Determine the (x, y) coordinate at the center of the cell enclosing the given text.  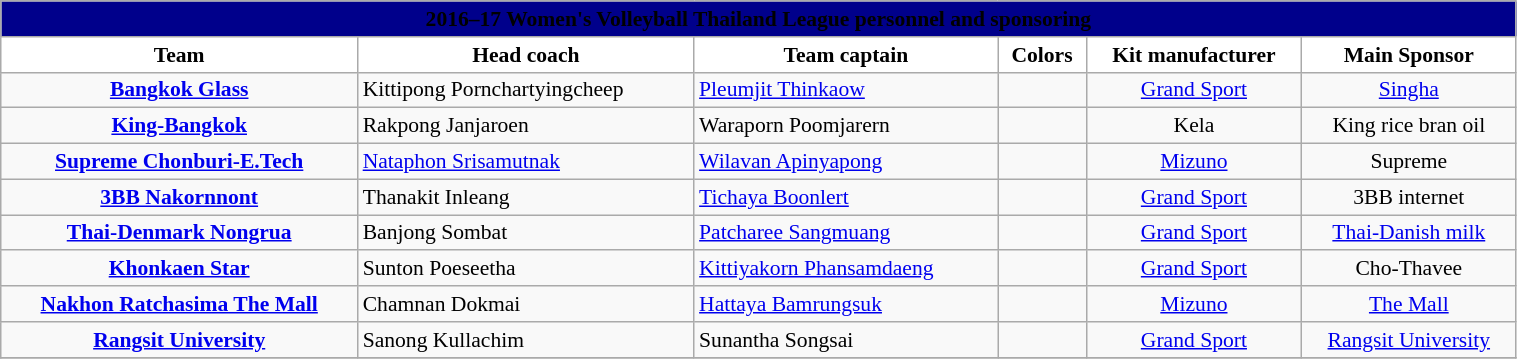
Team captain (846, 55)
Tichaya Boonlert (846, 197)
Banjong Sombat (526, 233)
Waraporn Poomjarern (846, 126)
Khonkaen Star (180, 269)
Bangkok Glass (180, 90)
Sunantha Songsai (846, 340)
Kittipong Pornchartyingcheep (526, 90)
Head coach (526, 55)
Colors (1042, 55)
Rakpong Janjaroen (526, 126)
Cho-Thavee (1409, 269)
Supreme Chonburi-E.Tech (180, 162)
Thanakit Inleang (526, 197)
Sunton Poeseetha (526, 269)
Wilavan Apinyapong (846, 162)
2016–17 Women's Volleyball Thailand League personnel and sponsoring (758, 19)
Kela (1194, 126)
Sanong Kullachim (526, 340)
Kittiyakorn Phansamdaeng (846, 269)
Thai-Danish milk (1409, 233)
Thai-Denmark Nongrua (180, 233)
Main Sponsor (1409, 55)
The Mall (1409, 304)
Team (180, 55)
Nataphon Srisamutnak (526, 162)
Kit manufacturer (1194, 55)
Chamnan Dokmai (526, 304)
King rice bran oil (1409, 126)
Singha (1409, 90)
Nakhon Ratchasima The Mall (180, 304)
Hattaya Bamrungsuk (846, 304)
3BB internet (1409, 197)
Pleumjit Thinkaow (846, 90)
Patcharee Sangmuang (846, 233)
3BB Nakornnont (180, 197)
King-Bangkok (180, 126)
Supreme (1409, 162)
